Capture the cell that displays the provided text and extract its (X, Y) central coordinate. 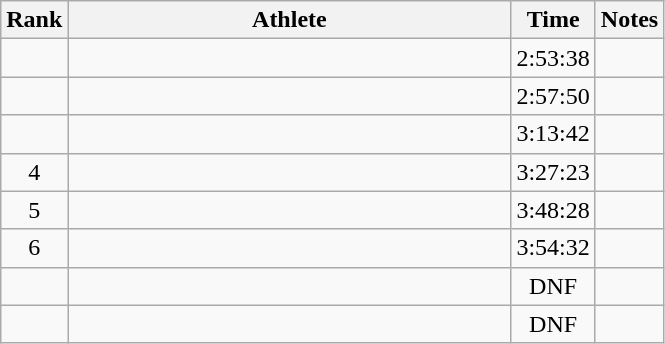
Notes (629, 20)
3:13:42 (553, 134)
Rank (34, 20)
4 (34, 172)
Athlete (290, 20)
5 (34, 210)
3:54:32 (553, 248)
2:53:38 (553, 58)
3:27:23 (553, 172)
3:48:28 (553, 210)
Time (553, 20)
2:57:50 (553, 96)
6 (34, 248)
